Capture the cell that displays the provided text and extract its [x, y] central coordinate. 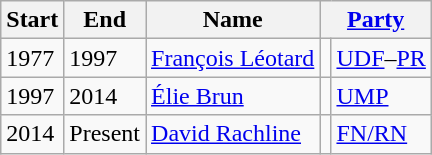
Present [105, 134]
End [105, 20]
1977 [32, 58]
UMP [381, 96]
Élie Brun [233, 96]
François Léotard [233, 58]
David Rachline [233, 134]
Start [32, 20]
Party [376, 20]
UDF–PR [381, 58]
FN/RN [381, 134]
Name [233, 20]
